Identify which cell holds the provided text, then report its [x, y] central coordinate. 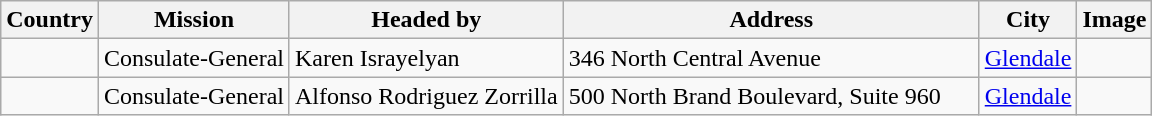
346 North Central Avenue [771, 58]
Headed by [426, 20]
500 North Brand Boulevard, Suite 960 [771, 96]
Karen Israyelyan [426, 58]
Alfonso Rodriguez Zorrilla [426, 96]
Country [50, 20]
Image [1114, 20]
City [1028, 20]
Address [771, 20]
Mission [194, 20]
